Scan for the cell matching the given text and deliver its [X, Y] coordinate at center. 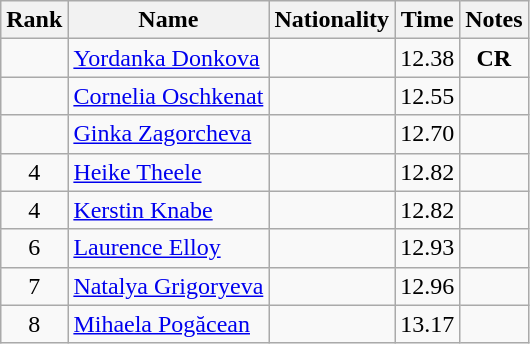
12.96 [428, 286]
Time [428, 20]
12.55 [428, 96]
Heike Theele [168, 172]
Nationality [332, 20]
13.17 [428, 324]
7 [34, 286]
8 [34, 324]
Name [168, 20]
Laurence Elloy [168, 248]
12.70 [428, 134]
Cornelia Oschkenat [168, 96]
12.38 [428, 58]
Notes [494, 20]
Ginka Zagorcheva [168, 134]
Yordanka Donkova [168, 58]
6 [34, 248]
CR [494, 58]
Natalya Grigoryeva [168, 286]
Kerstin Knabe [168, 210]
12.93 [428, 248]
Rank [34, 20]
Mihaela Pogăcean [168, 324]
